Return the [X, Y] coordinate for the center point of the cell that contains the specified text.  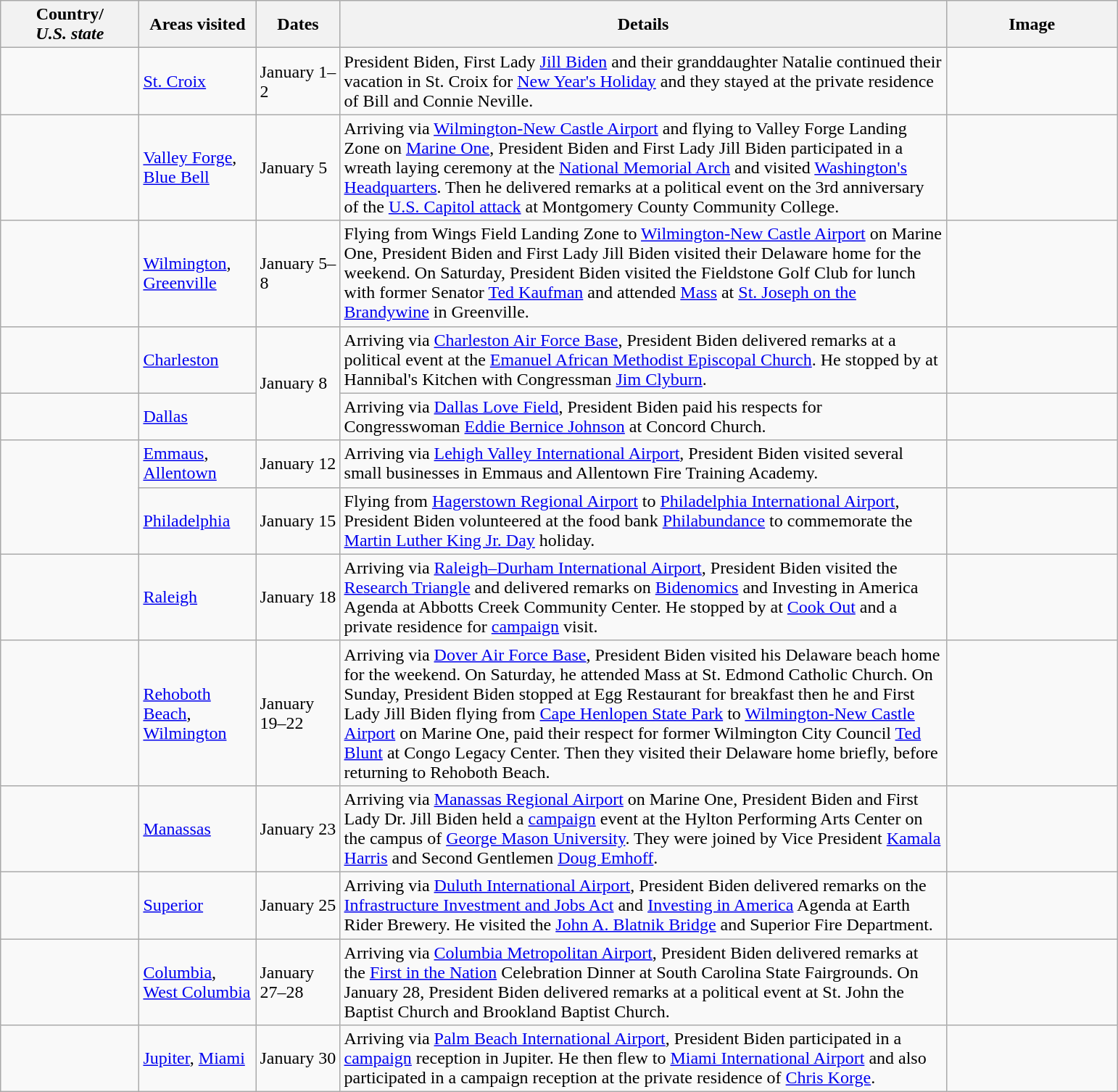
January 27–28 [298, 982]
Charleston [197, 360]
January 8 [298, 383]
January 12 [298, 464]
January 19–22 [298, 713]
Areas visited [197, 25]
Superior [197, 905]
Rehoboth Beach, Wilmington [197, 713]
Arriving via Lehigh Valley International Airport, President Biden visited several small businesses in Emmaus and Allentown Fire Training Academy. [643, 464]
January 23 [298, 828]
Image [1032, 25]
January 15 [298, 521]
Philadelphia [197, 521]
January 30 [298, 1059]
Wilmington, Greenville [197, 273]
Dallas [197, 416]
Emmaus, Allentown [197, 464]
Jupiter, Miami [197, 1059]
Arriving via Dallas Love Field, President Biden paid his respects for Congresswoman Eddie Bernice Johnson at Concord Church. [643, 416]
January 5 [298, 167]
St. Croix [197, 81]
Dates [298, 25]
Country/U.S. state [70, 25]
Valley Forge, Blue Bell [197, 167]
January 5–8 [298, 273]
Details [643, 25]
January 25 [298, 905]
January 18 [298, 597]
Manassas [197, 828]
Raleigh [197, 597]
Columbia, West Columbia [197, 982]
January 1–2 [298, 81]
